Detect which cell encompasses the target text, then output its [x, y] center coordinate. 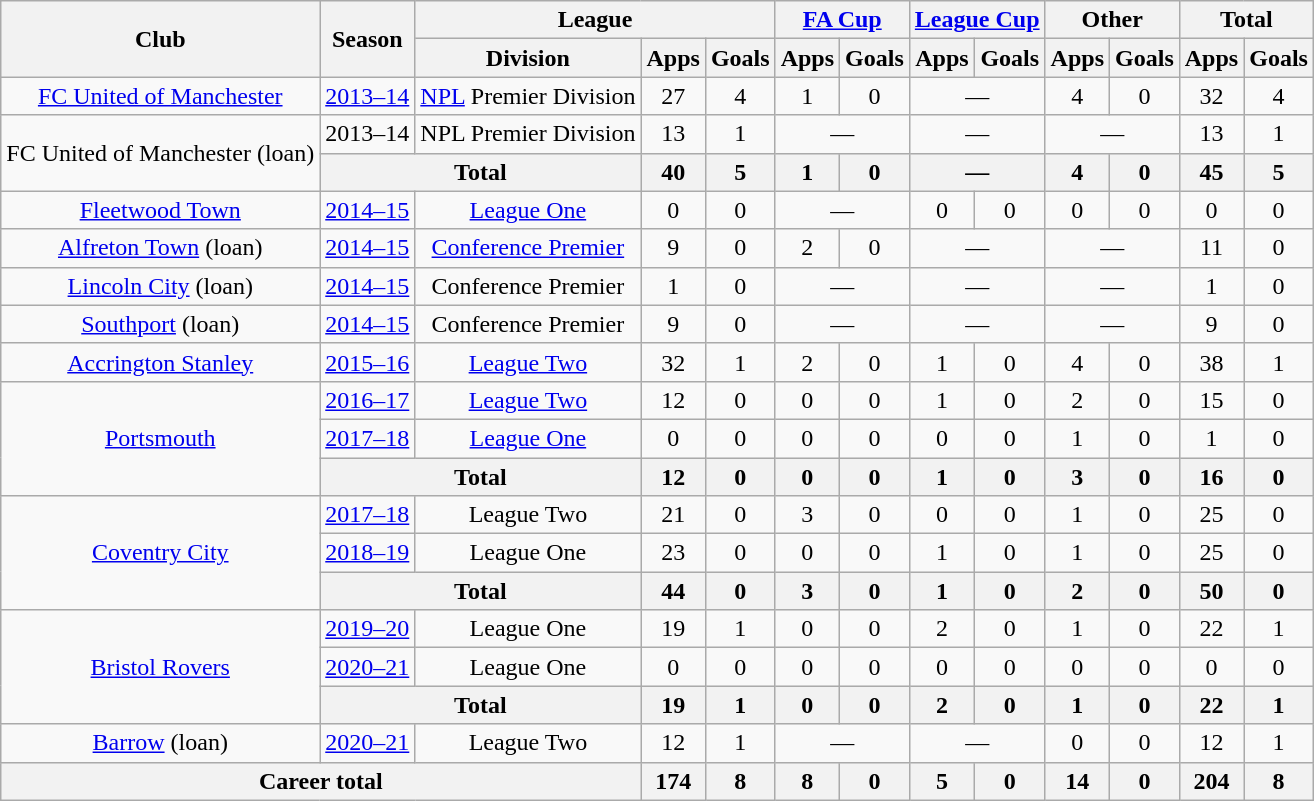
40 [673, 172]
2015–16 [368, 362]
FC United of Manchester (loan) [160, 153]
11 [1211, 248]
45 [1211, 172]
Fleetwood Town [160, 210]
21 [673, 515]
League Cup [977, 20]
38 [1211, 362]
Division [528, 58]
Portsmouth [160, 438]
2019–20 [368, 629]
Bristol Rovers [160, 667]
Accrington Stanley [160, 362]
50 [1211, 591]
Other [1112, 20]
Season [368, 39]
44 [673, 591]
League [595, 20]
Barrow (loan) [160, 743]
204 [1211, 781]
Southport (loan) [160, 324]
Coventry City [160, 553]
Club [160, 39]
27 [673, 96]
16 [1211, 477]
FA Cup [842, 20]
Alfreton Town (loan) [160, 248]
2016–17 [368, 400]
FC United of Manchester [160, 96]
Lincoln City (loan) [160, 286]
174 [673, 781]
14 [1077, 781]
Career total [321, 781]
2018–19 [368, 553]
15 [1211, 400]
23 [673, 553]
